Scan for the cell matching the given text and deliver its (X, Y) coordinate at center. 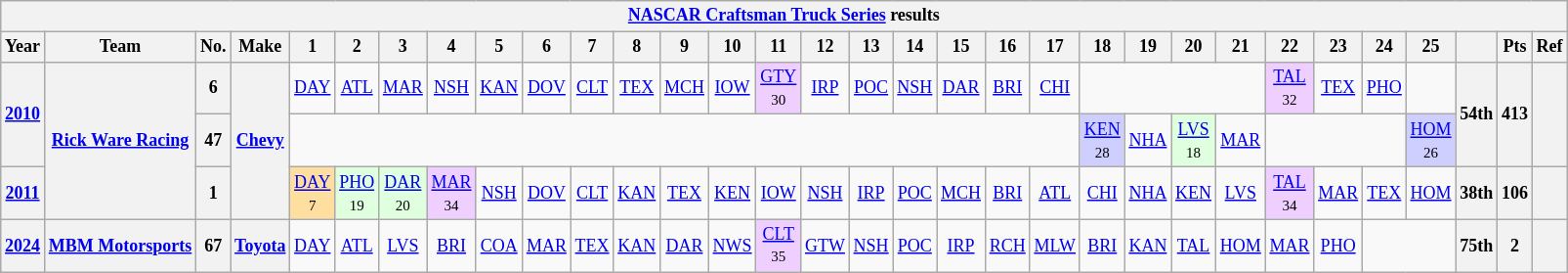
Make (260, 47)
21 (1241, 47)
4 (451, 47)
Toyota (260, 246)
13 (871, 47)
14 (914, 47)
24 (1383, 47)
2011 (23, 193)
TAL32 (1290, 88)
Ref (1549, 47)
16 (1007, 47)
HOM26 (1430, 141)
Year (23, 47)
TAL34 (1290, 193)
2024 (23, 246)
Pts (1515, 47)
23 (1338, 47)
MLW (1055, 246)
15 (961, 47)
PHO19 (358, 193)
413 (1515, 114)
5 (499, 47)
DAY7 (313, 193)
COA (499, 246)
106 (1515, 193)
3 (403, 47)
Chevy (260, 141)
8 (637, 47)
TAL (1194, 246)
LVS18 (1194, 141)
KEN28 (1102, 141)
NWS (733, 246)
DAR20 (403, 193)
NASCAR Craftsman Truck Series results (784, 16)
10 (733, 47)
19 (1148, 47)
75th (1477, 246)
11 (779, 47)
38th (1477, 193)
GTY30 (779, 88)
Team (119, 47)
GTW (826, 246)
25 (1430, 47)
12 (826, 47)
No. (213, 47)
RCH (1007, 246)
22 (1290, 47)
54th (1477, 114)
CLT35 (779, 246)
2010 (23, 114)
MBM Motorsports (119, 246)
MAR34 (451, 193)
Rick Ware Racing (119, 141)
67 (213, 246)
7 (592, 47)
17 (1055, 47)
18 (1102, 47)
47 (213, 141)
9 (685, 47)
20 (1194, 47)
